For the text-containing cell, return its midpoint in (x, y) coordinate format. 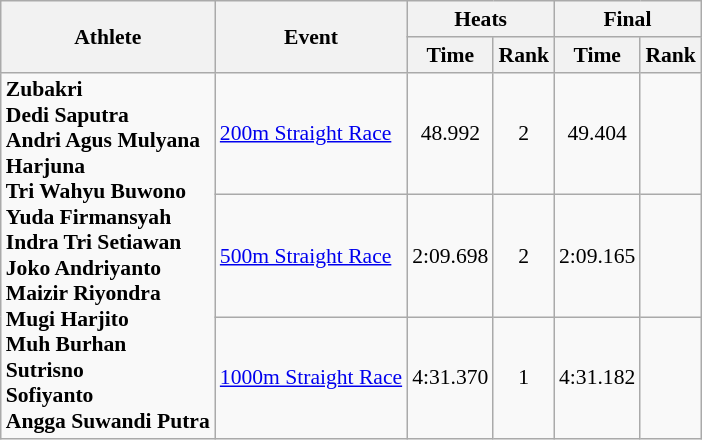
1 (524, 378)
Event (311, 36)
500m Straight Race (311, 256)
Heats (480, 19)
4:31.370 (450, 378)
200m Straight Race (311, 133)
48.992 (450, 133)
Final (628, 19)
2:09.698 (450, 256)
1000m Straight Race (311, 378)
Athlete (108, 36)
4:31.182 (597, 378)
49.404 (597, 133)
2:09.165 (597, 256)
